Identify which cell holds the provided text, then report its (x, y) central coordinate. 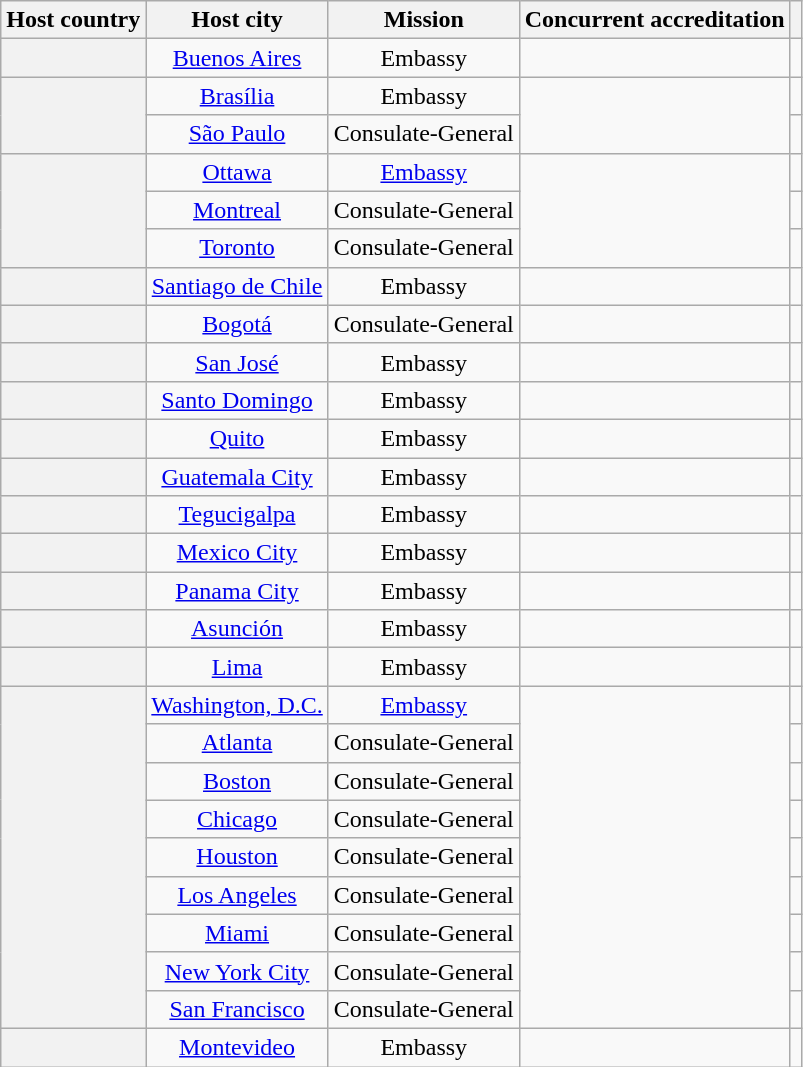
Quito (237, 438)
Buenos Aires (237, 58)
Santiago de Chile (237, 286)
Montevideo (237, 1047)
Mission (424, 20)
Tegucigalpa (237, 515)
Atlanta (237, 743)
Lima (237, 667)
Washington, D.C. (237, 705)
Montreal (237, 210)
Boston (237, 781)
Host country (74, 20)
Mexico City (237, 553)
San Francisco (237, 1009)
Asunción (237, 629)
Toronto (237, 248)
Ottawa (237, 172)
Concurrent accreditation (654, 20)
São Paulo (237, 134)
Bogotá (237, 324)
Host city (237, 20)
Chicago (237, 819)
San José (237, 362)
Brasília (237, 96)
Los Angeles (237, 895)
Houston (237, 857)
New York City (237, 971)
Guatemala City (237, 477)
Santo Domingo (237, 400)
Panama City (237, 591)
Miami (237, 933)
